Determine the [X, Y] coordinate at the center of the cell enclosing the given text.  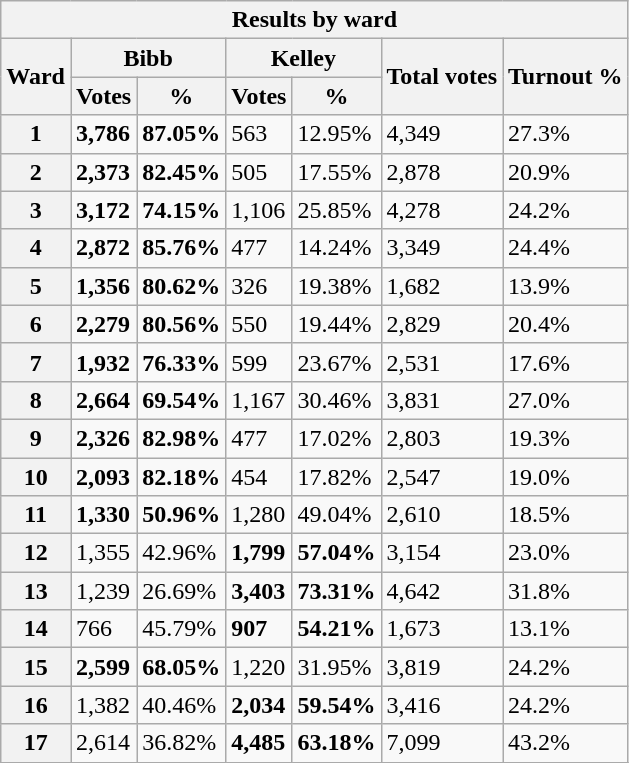
12 [36, 553]
14 [36, 629]
31.8% [566, 591]
73.31% [336, 591]
4,642 [442, 591]
1,106 [259, 210]
550 [259, 324]
24.4% [566, 248]
2,872 [103, 248]
80.56% [182, 324]
2,878 [442, 172]
50.96% [182, 515]
3,154 [442, 553]
36.82% [182, 743]
3,349 [442, 248]
19.0% [566, 477]
907 [259, 629]
2,610 [442, 515]
74.15% [182, 210]
2,326 [103, 438]
1,220 [259, 667]
85.76% [182, 248]
Total votes [442, 77]
505 [259, 172]
4,278 [442, 210]
2,829 [442, 324]
1,355 [103, 553]
11 [36, 515]
82.98% [182, 438]
30.46% [336, 400]
3,819 [442, 667]
599 [259, 362]
31.95% [336, 667]
1,382 [103, 705]
2,531 [442, 362]
5 [36, 286]
26.69% [182, 591]
4 [36, 248]
3,172 [103, 210]
9 [36, 438]
1 [36, 134]
20.9% [566, 172]
13.9% [566, 286]
68.05% [182, 667]
1,799 [259, 553]
69.54% [182, 400]
76.33% [182, 362]
57.04% [336, 553]
15 [36, 667]
42.96% [182, 553]
1,167 [259, 400]
82.45% [182, 172]
326 [259, 286]
23.67% [336, 362]
2,664 [103, 400]
2 [36, 172]
40.46% [182, 705]
2,547 [442, 477]
19.44% [336, 324]
2,093 [103, 477]
1,932 [103, 362]
3 [36, 210]
13.1% [566, 629]
8 [36, 400]
2,599 [103, 667]
23.0% [566, 553]
1,682 [442, 286]
17.6% [566, 362]
27.3% [566, 134]
10 [36, 477]
13 [36, 591]
1,239 [103, 591]
20.4% [566, 324]
3,831 [442, 400]
2,373 [103, 172]
14.24% [336, 248]
3,786 [103, 134]
27.0% [566, 400]
49.04% [336, 515]
Kelley [304, 58]
63.18% [336, 743]
2,614 [103, 743]
2,803 [442, 438]
1,356 [103, 286]
17.82% [336, 477]
17.55% [336, 172]
Bibb [148, 58]
82.18% [182, 477]
Results by ward [314, 20]
17.02% [336, 438]
2,034 [259, 705]
59.54% [336, 705]
3,416 [442, 705]
Ward [36, 77]
563 [259, 134]
19.38% [336, 286]
4,349 [442, 134]
80.62% [182, 286]
1,330 [103, 515]
19.3% [566, 438]
766 [103, 629]
87.05% [182, 134]
18.5% [566, 515]
7 [36, 362]
Turnout % [566, 77]
17 [36, 743]
454 [259, 477]
12.95% [336, 134]
4,485 [259, 743]
2,279 [103, 324]
3,403 [259, 591]
6 [36, 324]
16 [36, 705]
25.85% [336, 210]
1,280 [259, 515]
1,673 [442, 629]
43.2% [566, 743]
54.21% [336, 629]
7,099 [442, 743]
45.79% [182, 629]
